Provide the (X, Y) coordinate of the cell's center where the given text is located.  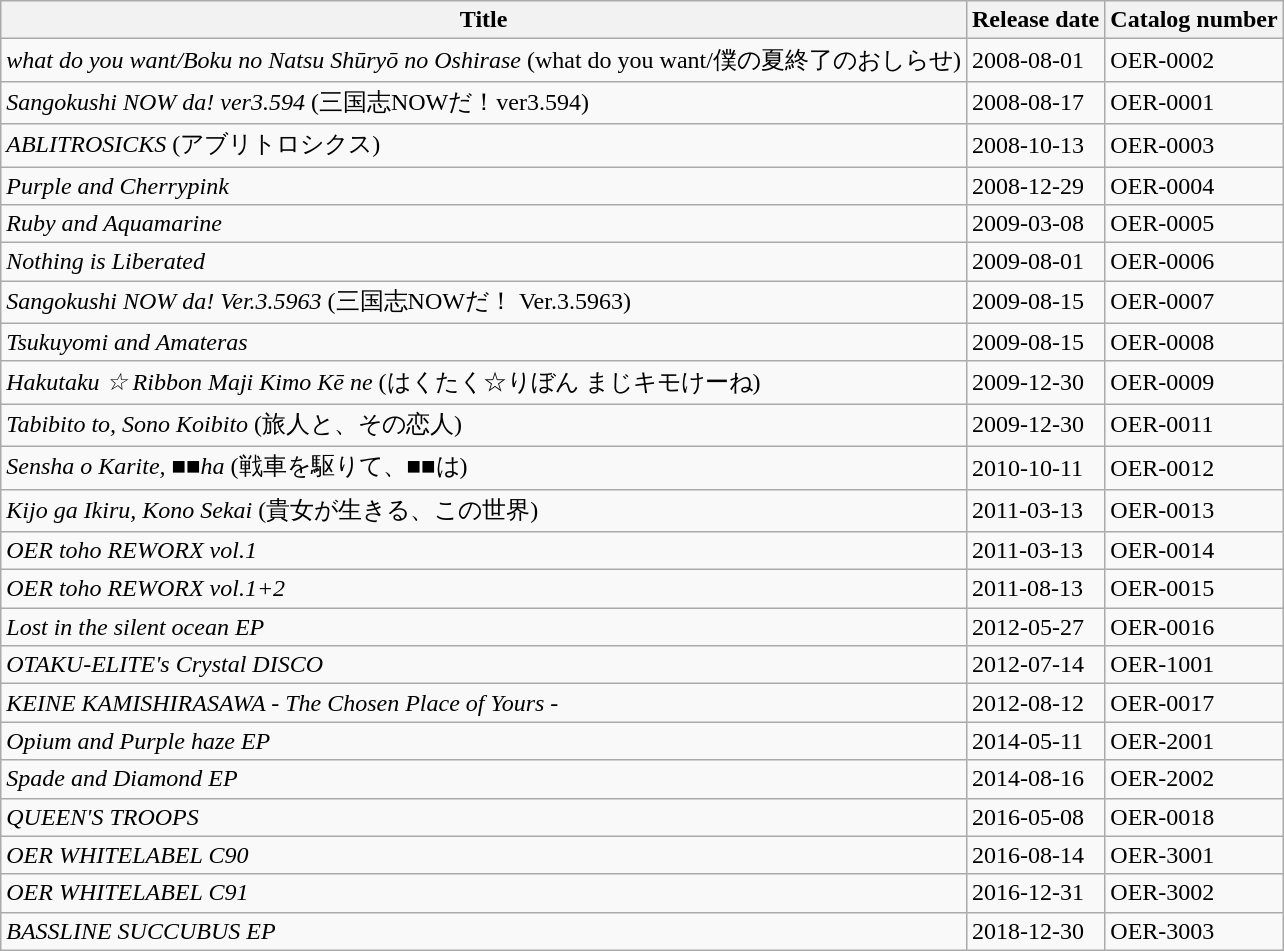
OER-3001 (1194, 855)
OER-0018 (1194, 817)
2012-08-12 (1035, 703)
2014-08-16 (1035, 779)
Catalog number (1194, 20)
Purple and Cherrypink (484, 185)
OER-0012 (1194, 468)
OER-0013 (1194, 510)
OER toho REWORX vol.1+2 (484, 589)
OER-2002 (1194, 779)
OER-0017 (1194, 703)
2009-08-01 (1035, 262)
what do you want/Boku no Natsu Shūryō no Oshirase (what do you want/僕の夏終了のおしらせ) (484, 60)
OER-0005 (1194, 224)
OER-0007 (1194, 302)
2008-08-17 (1035, 102)
Lost in the silent ocean EP (484, 627)
OER-0001 (1194, 102)
OER-0002 (1194, 60)
OER-0011 (1194, 426)
2010-10-11 (1035, 468)
2016-05-08 (1035, 817)
2008-08-01 (1035, 60)
Spade and Diamond EP (484, 779)
Ruby and Aquamarine (484, 224)
OER-3002 (1194, 893)
Hakutaku ☆ Ribbon Maji Kimo Kē ne (はくたく☆りぼん まじキモけーね) (484, 382)
Title (484, 20)
Tsukuyomi and Amateras (484, 342)
OER WHITELABEL C90 (484, 855)
2012-05-27 (1035, 627)
Sensha o Karite, ■■ha (戦車を駆りて、■■は) (484, 468)
OER-0015 (1194, 589)
Tabibito to, Sono Koibito (旅人と、その恋人) (484, 426)
2012-07-14 (1035, 665)
OER-0014 (1194, 551)
2018-12-30 (1035, 931)
OER-1001 (1194, 665)
OER-0016 (1194, 627)
QUEEN'S TROOPS (484, 817)
Release date (1035, 20)
Kijo ga Ikiru, Kono Sekai (貴女が生きる、この世界) (484, 510)
OER-0009 (1194, 382)
OER WHITELABEL C91 (484, 893)
2016-08-14 (1035, 855)
KEINE KAMISHIRASAWA - The Chosen Place of Yours - (484, 703)
Sangokushi NOW da! ver3.594 (三国志NOWだ！ver3.594) (484, 102)
OER-0004 (1194, 185)
OTAKU-ELITE's Crystal DISCO (484, 665)
OER toho REWORX vol.1 (484, 551)
2009-03-08 (1035, 224)
Nothing is Liberated (484, 262)
ABLITROSICKS (アブリトロシクス) (484, 146)
2016-12-31 (1035, 893)
Opium and Purple haze EP (484, 741)
2008-10-13 (1035, 146)
Sangokushi NOW da! Ver.3.5963 (三国志NOWだ！ Ver.3.5963) (484, 302)
OER-0008 (1194, 342)
OER-3003 (1194, 931)
2014-05-11 (1035, 741)
OER-2001 (1194, 741)
BASSLINE SUCCUBUS EP (484, 931)
2008-12-29 (1035, 185)
OER-0006 (1194, 262)
2011-08-13 (1035, 589)
OER-0003 (1194, 146)
